Extract the [x, y] coordinate from the center of the cell holding the provided text.  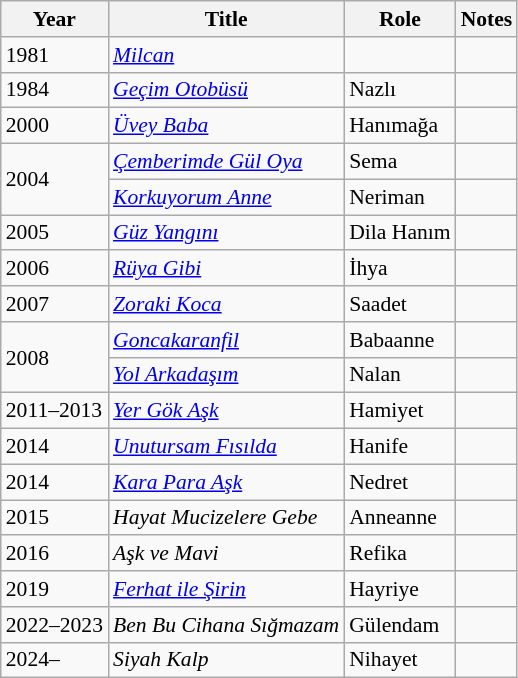
Milcan [226, 55]
2008 [54, 358]
Nazlı [400, 90]
Çemberimde Gül Oya [226, 162]
Title [226, 19]
Rüya Gibi [226, 269]
Role [400, 19]
Siyah Kalp [226, 660]
2004 [54, 180]
Zoraki Koca [226, 304]
Geçim Otobüsü [226, 90]
Ben Bu Cihana Sığmazam [226, 625]
Goncakaranfil [226, 340]
2019 [54, 589]
Hamiyet [400, 411]
Hanife [400, 447]
2016 [54, 554]
Nalan [400, 375]
İhya [400, 269]
Yol Arkadaşım [226, 375]
Ferhat ile Şirin [226, 589]
1984 [54, 90]
2005 [54, 233]
Dila Hanım [400, 233]
2011–2013 [54, 411]
Anneanne [400, 518]
Unutursam Fısılda [226, 447]
Hanımağa [400, 126]
Nihayet [400, 660]
Saadet [400, 304]
Hayriye [400, 589]
Babaanne [400, 340]
Notes [487, 19]
Korkuyorum Anne [226, 197]
Year [54, 19]
Sema [400, 162]
Gülendam [400, 625]
Kara Para Aşk [226, 482]
Refika [400, 554]
1981 [54, 55]
Aşk ve Mavi [226, 554]
2000 [54, 126]
2015 [54, 518]
2022–2023 [54, 625]
2024– [54, 660]
Yer Gök Aşk [226, 411]
Neriman [400, 197]
Üvey Baba [226, 126]
Güz Yangını [226, 233]
Nedret [400, 482]
2006 [54, 269]
Hayat Mucizelere Gebe [226, 518]
2007 [54, 304]
